Return the [x, y] coordinate for the center point of the cell that contains the specified text.  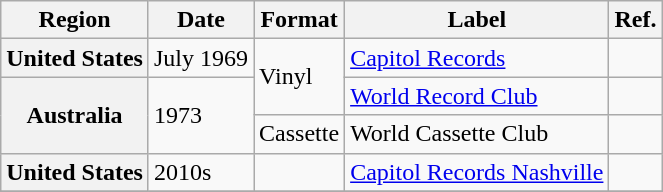
Region [75, 20]
Date [200, 20]
1973 [200, 115]
Ref. [636, 20]
Format [300, 20]
Label [477, 20]
World Record Club [477, 96]
Vinyl [300, 77]
Capitol Records Nashville [477, 172]
Australia [75, 115]
July 1969 [200, 58]
2010s [200, 172]
Cassette [300, 134]
Capitol Records [477, 58]
World Cassette Club [477, 134]
